Detect which cell encompasses the target text, then output its (x, y) center coordinate. 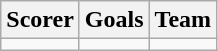
Scorer (40, 20)
Goals (114, 20)
Team (183, 20)
